Scan for the cell matching the given text and deliver its (X, Y) coordinate at center. 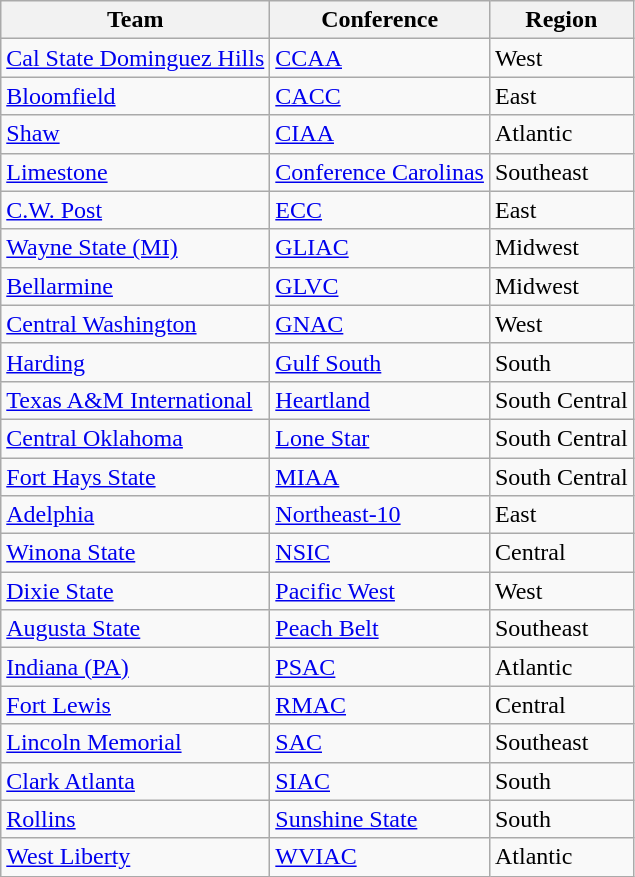
West Liberty (136, 857)
Cal State Dominguez Hills (136, 58)
Fort Lewis (136, 705)
Augusta State (136, 629)
Limestone (136, 172)
NSIC (380, 553)
Sunshine State (380, 819)
GLIAC (380, 248)
WVIAC (380, 857)
Dixie State (136, 591)
Conference Carolinas (380, 172)
Texas A&M International (136, 400)
SIAC (380, 781)
Northeast-10 (380, 515)
Shaw (136, 134)
Indiana (PA) (136, 667)
Winona State (136, 553)
CIAA (380, 134)
Wayne State (MI) (136, 248)
Harding (136, 362)
CACC (380, 96)
Heartland (380, 400)
Bellarmine (136, 286)
Conference (380, 20)
Adelphia (136, 515)
Bloomfield (136, 96)
RMAC (380, 705)
Pacific West (380, 591)
C.W. Post (136, 210)
Peach Belt (380, 629)
GLVC (380, 286)
ECC (380, 210)
GNAC (380, 324)
Clark Atlanta (136, 781)
Gulf South (380, 362)
Central Washington (136, 324)
Lincoln Memorial (136, 743)
Central Oklahoma (136, 438)
Lone Star (380, 438)
Team (136, 20)
CCAA (380, 58)
MIAA (380, 477)
Fort Hays State (136, 477)
PSAC (380, 667)
Region (561, 20)
Rollins (136, 819)
SAC (380, 743)
